Return the [X, Y] coordinate for the center point of the cell that contains the specified text.  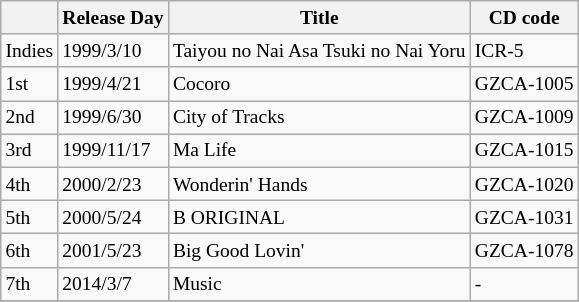
2014/3/7 [114, 284]
ICR-5 [524, 50]
1999/6/30 [114, 118]
GZCA-1009 [524, 118]
Taiyou no Nai Asa Tsuki no Nai Yoru [319, 50]
Indies [30, 50]
GZCA-1020 [524, 184]
3rd [30, 150]
Release Day [114, 18]
2001/5/23 [114, 250]
City of Tracks [319, 118]
GZCA-1031 [524, 216]
7th [30, 284]
1999/11/17 [114, 150]
Ma Life [319, 150]
6th [30, 250]
4th [30, 184]
B ORIGINAL [319, 216]
Title [319, 18]
2000/5/24 [114, 216]
Wonderin' Hands [319, 184]
Music [319, 284]
GZCA-1005 [524, 84]
- [524, 284]
2nd [30, 118]
1st [30, 84]
Cocoro [319, 84]
GZCA-1015 [524, 150]
CD code [524, 18]
Big Good Lovin' [319, 250]
1999/3/10 [114, 50]
GZCA-1078 [524, 250]
5th [30, 216]
2000/2/23 [114, 184]
1999/4/21 [114, 84]
